Scan for the cell matching the given text and deliver its (X, Y) coordinate at center. 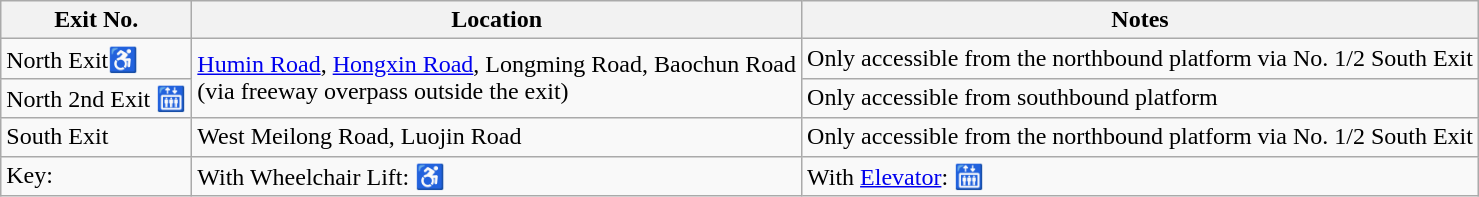
Key: (96, 176)
With Wheelchair Lift: ♿ (497, 176)
Humin Road, Hongxin Road, Longming Road, Baochun Road(via freeway overpass outside the exit) (497, 78)
With Elevator: 🛗 (1140, 176)
Exit No. (96, 20)
South Exit (96, 137)
Notes (1140, 20)
Location (497, 20)
Only accessible from southbound platform (1140, 98)
North Exit♿ (96, 59)
North 2nd Exit 🛗 (96, 98)
West Meilong Road, Luojin Road (497, 137)
